For the text-containing cell, return its midpoint in (x, y) coordinate format. 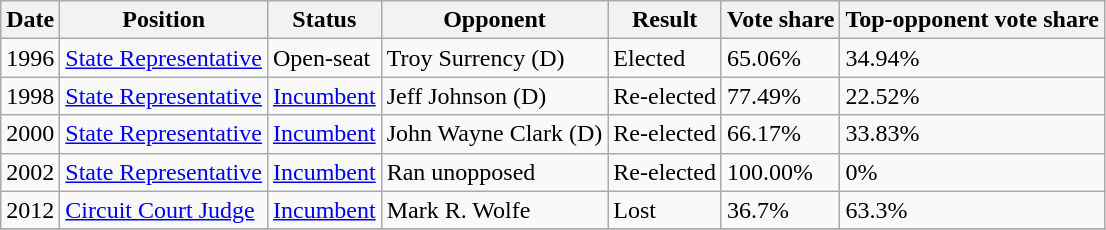
Open-seat (324, 58)
Top-opponent vote share (972, 20)
1996 (30, 58)
63.3% (972, 210)
33.83% (972, 134)
Ran unopposed (494, 172)
36.7% (780, 210)
Status (324, 20)
22.52% (972, 96)
Vote share (780, 20)
Lost (665, 210)
Elected (665, 58)
2000 (30, 134)
34.94% (972, 58)
Jeff Johnson (D) (494, 96)
Circuit Court Judge (164, 210)
66.17% (780, 134)
100.00% (780, 172)
John Wayne Clark (D) (494, 134)
0% (972, 172)
2012 (30, 210)
Result (665, 20)
2002 (30, 172)
Troy Surrency (D) (494, 58)
Opponent (494, 20)
Date (30, 20)
1998 (30, 96)
Position (164, 20)
Mark R. Wolfe (494, 210)
77.49% (780, 96)
65.06% (780, 58)
